Output the (X, Y) coordinate of the center of the cell containing the given text.  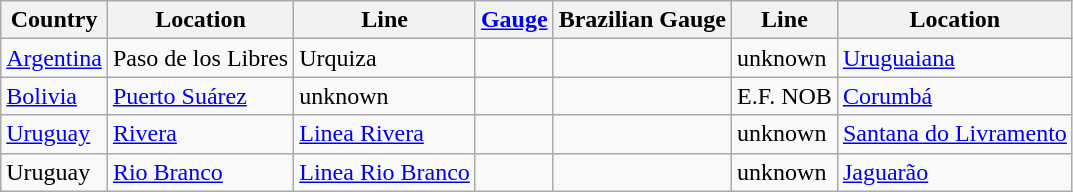
Jaguarão (954, 172)
Linea Rivera (385, 134)
Santana do Livramento (954, 134)
Linea Rio Branco (385, 172)
Corumbá (954, 96)
E.F. NOB (785, 96)
Rivera (200, 134)
Country (54, 20)
Gauge (514, 20)
Uruguaiana (954, 58)
Rio Branco (200, 172)
Brazilian Gauge (642, 20)
Puerto Suárez (200, 96)
Argentina (54, 58)
Paso de los Libres (200, 58)
Urquiza (385, 58)
Bolivia (54, 96)
